Pinpoint the cell where the given text exists, returning its [x, y] midpoint coordinate. 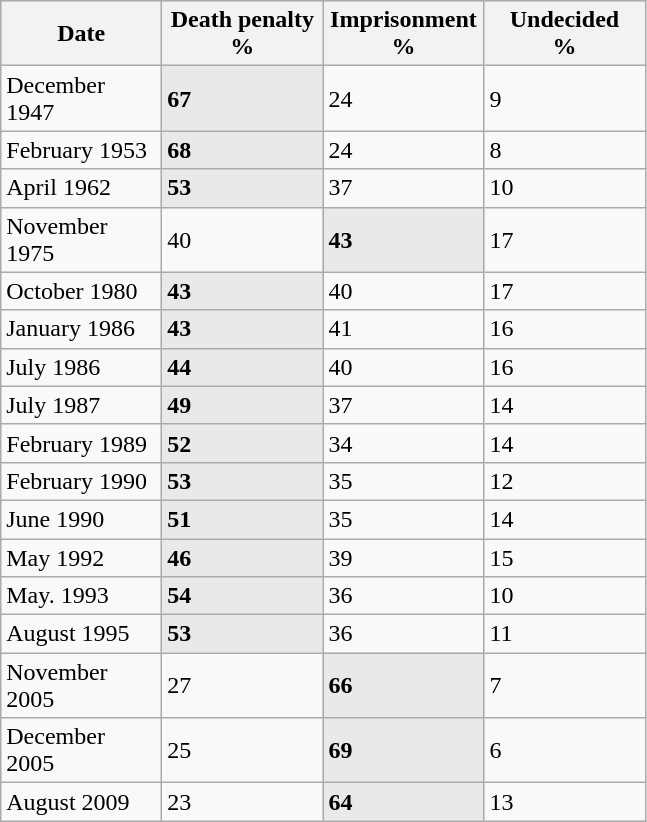
July 1986 [82, 367]
July 1987 [82, 405]
Imprisonment % [404, 34]
34 [404, 443]
15 [564, 557]
7 [564, 686]
12 [564, 481]
February 1989 [82, 443]
June 1990 [82, 519]
46 [242, 557]
October 1980 [82, 291]
9 [564, 98]
November 2005 [82, 686]
13 [564, 802]
Death penalty % [242, 34]
6 [564, 750]
December 2005 [82, 750]
November 1975 [82, 240]
67 [242, 98]
8 [564, 150]
49 [242, 405]
25 [242, 750]
May 1992 [82, 557]
Date [82, 34]
69 [404, 750]
Undecided % [564, 34]
February 1990 [82, 481]
February 1953 [82, 150]
December 1947 [82, 98]
August 2009 [82, 802]
66 [404, 686]
54 [242, 596]
April 1962 [82, 188]
23 [242, 802]
51 [242, 519]
39 [404, 557]
27 [242, 686]
44 [242, 367]
64 [404, 802]
May. 1993 [82, 596]
January 1986 [82, 329]
August 1995 [82, 634]
11 [564, 634]
41 [404, 329]
52 [242, 443]
68 [242, 150]
